Output the [x, y] coordinate of the center of the cell containing the given text.  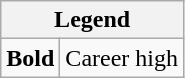
Legend [92, 20]
Bold [30, 58]
Career high [122, 58]
